Locate the cell with the specified text and output its [x, y] center coordinate. 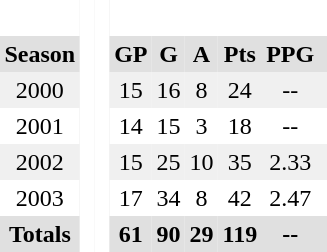
29 [202, 234]
2.33 [290, 162]
24 [240, 90]
2003 [40, 198]
14 [131, 126]
2002 [40, 162]
90 [168, 234]
Pts [240, 54]
Totals [40, 234]
2000 [40, 90]
119 [240, 234]
A [202, 54]
10 [202, 162]
G [168, 54]
2.47 [290, 198]
42 [240, 198]
3 [202, 126]
18 [240, 126]
61 [131, 234]
2001 [40, 126]
17 [131, 198]
PPG [290, 54]
GP [131, 54]
Season [40, 54]
16 [168, 90]
35 [240, 162]
34 [168, 198]
25 [168, 162]
